Capture the cell that displays the provided text and extract its [X, Y] central coordinate. 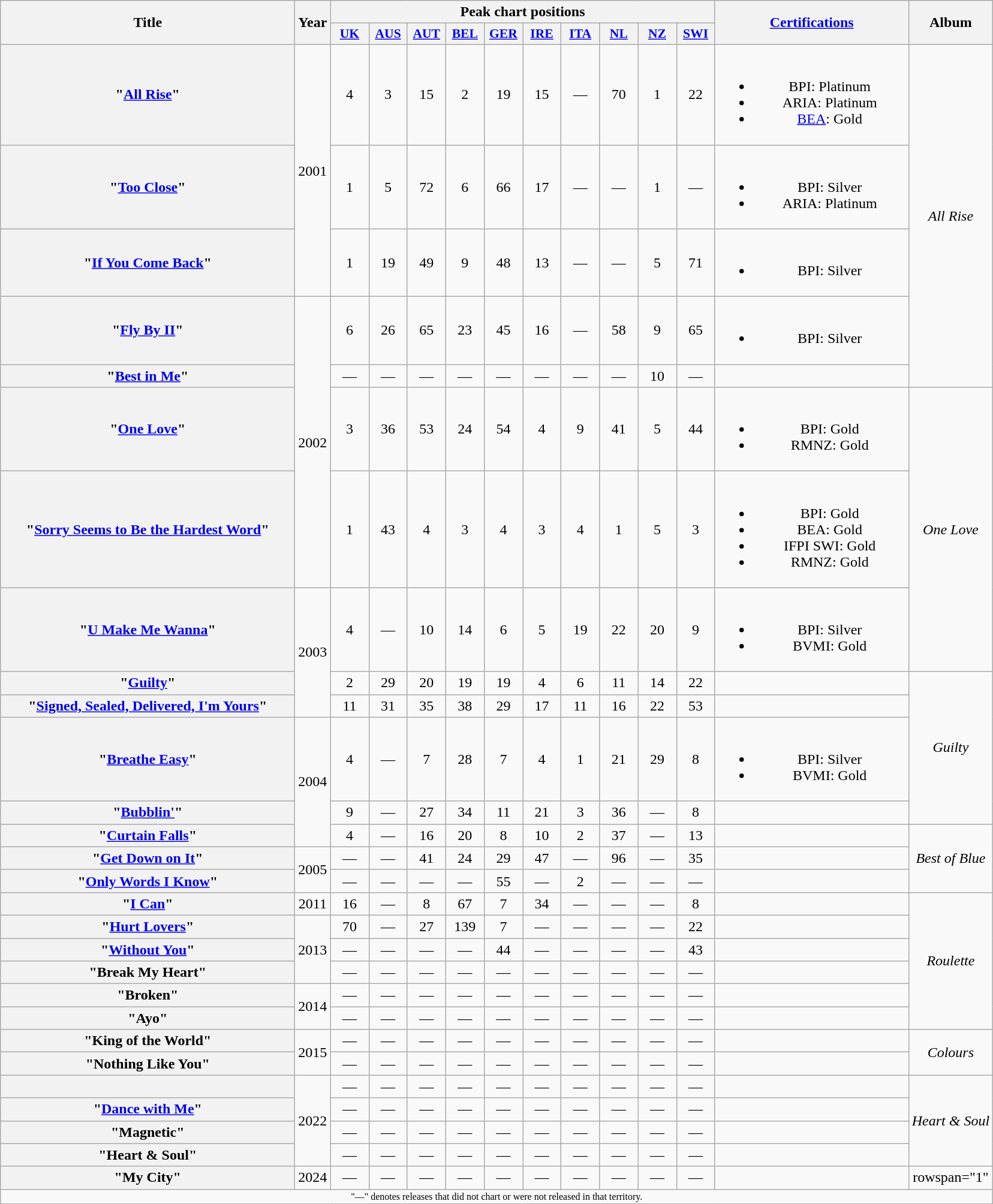
2015 [313, 1052]
28 [465, 759]
26 [388, 331]
"Fly By II" [148, 331]
One Love [950, 529]
Heart & Soul [950, 1121]
"My City" [148, 1178]
Year [313, 23]
Roulette [950, 961]
"Nothing Like You" [148, 1064]
Album [950, 23]
Certifications [812, 23]
"Breathe Easy" [148, 759]
rowspan="1" [950, 1178]
Best of Blue [950, 858]
"—" denotes releases that did not chart or were not released in that territory. [496, 1196]
2002 [313, 443]
"King of the World" [148, 1041]
66 [503, 187]
2022 [313, 1121]
BPI: GoldBEA: GoldIFPI SWI: GoldRMNZ: Gold [812, 529]
"Ayo" [148, 1018]
96 [619, 858]
"U Make Me Wanna" [148, 630]
"Broken" [148, 995]
Peak chart positions [523, 12]
139 [465, 926]
67 [465, 904]
AUS [388, 34]
31 [388, 706]
SWI [696, 34]
Title [148, 23]
GER [503, 34]
BEL [465, 34]
"Break My Heart" [148, 973]
2024 [313, 1178]
2014 [313, 1007]
2004 [313, 782]
"Magnetic" [148, 1132]
"Best in Me" [148, 376]
NZ [657, 34]
47 [542, 858]
BPI: SilverARIA: Platinum [812, 187]
"Without You" [148, 949]
"Too Close" [148, 187]
48 [503, 263]
2011 [313, 904]
"One Love" [148, 429]
"Get Down on It" [148, 858]
"Curtain Falls" [148, 835]
49 [426, 263]
ITA [580, 34]
37 [619, 835]
"If You Come Back" [148, 263]
"Sorry Seems to Be the Hardest Word" [148, 529]
54 [503, 429]
All Rise [950, 216]
"Bubblin'" [148, 812]
2013 [313, 949]
58 [619, 331]
UK [350, 34]
38 [465, 706]
72 [426, 187]
BPI: GoldRMNZ: Gold [812, 429]
23 [465, 331]
45 [503, 331]
"All Rise" [148, 95]
BPI: PlatinumARIA: PlatinumBEA: Gold [812, 95]
AUT [426, 34]
NL [619, 34]
"Dance with Me" [148, 1109]
Colours [950, 1052]
"Guilty" [148, 683]
2005 [313, 869]
"Signed, Sealed, Delivered, I'm Yours" [148, 706]
"Heart & Soul" [148, 1155]
IRE [542, 34]
"I Can" [148, 904]
"Only Words I Know" [148, 881]
55 [503, 881]
"Hurt Lovers" [148, 926]
2001 [313, 170]
71 [696, 263]
2003 [313, 652]
Guilty [950, 748]
